Find where the given text appears and provide that cell's center as [X, Y] coordinate. 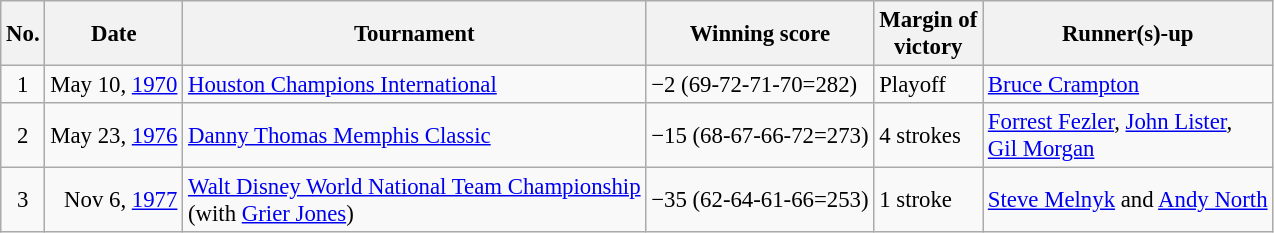
−2 (69-72-71-70=282) [760, 85]
2 [23, 136]
Walt Disney World National Team Championship(with Grier Jones) [414, 200]
Margin ofvictory [928, 34]
No. [23, 34]
Tournament [414, 34]
Nov 6, 1977 [114, 200]
4 strokes [928, 136]
Date [114, 34]
Steve Melnyk and Andy North [1128, 200]
−15 (68-67-66-72=273) [760, 136]
Playoff [928, 85]
Winning score [760, 34]
Forrest Fezler, John Lister, Gil Morgan [1128, 136]
May 10, 1970 [114, 85]
1 stroke [928, 200]
−35 (62-64-61-66=253) [760, 200]
Bruce Crampton [1128, 85]
Runner(s)-up [1128, 34]
Danny Thomas Memphis Classic [414, 136]
Houston Champions International [414, 85]
1 [23, 85]
3 [23, 200]
May 23, 1976 [114, 136]
